From the cell containing the given text, extract its center point as (X, Y) coordinate. 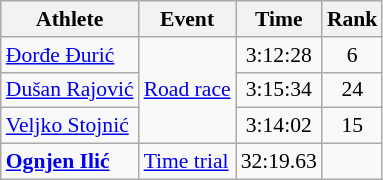
Veljko Stojnić (70, 126)
Đorđe Đurić (70, 55)
Dušan Rajović (70, 90)
Event (188, 19)
Road race (188, 90)
15 (352, 126)
3:15:34 (279, 90)
32:19.63 (279, 162)
Athlete (70, 19)
3:12:28 (279, 55)
Ognjen Ilić (70, 162)
3:14:02 (279, 126)
24 (352, 90)
Time trial (188, 162)
Time (279, 19)
Rank (352, 19)
6 (352, 55)
